Return [x, y] of the center of cell containing provided text 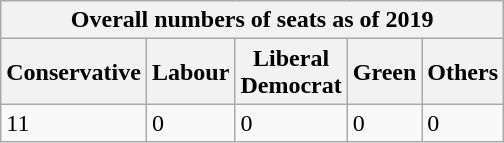
Green [384, 72]
11 [74, 123]
LiberalDemocrat [291, 72]
Overall numbers of seats as of 2019 [252, 20]
Labour [190, 72]
Others [463, 72]
Conservative [74, 72]
